Provide the [x, y] coordinate of the cell's center where the given text is located.  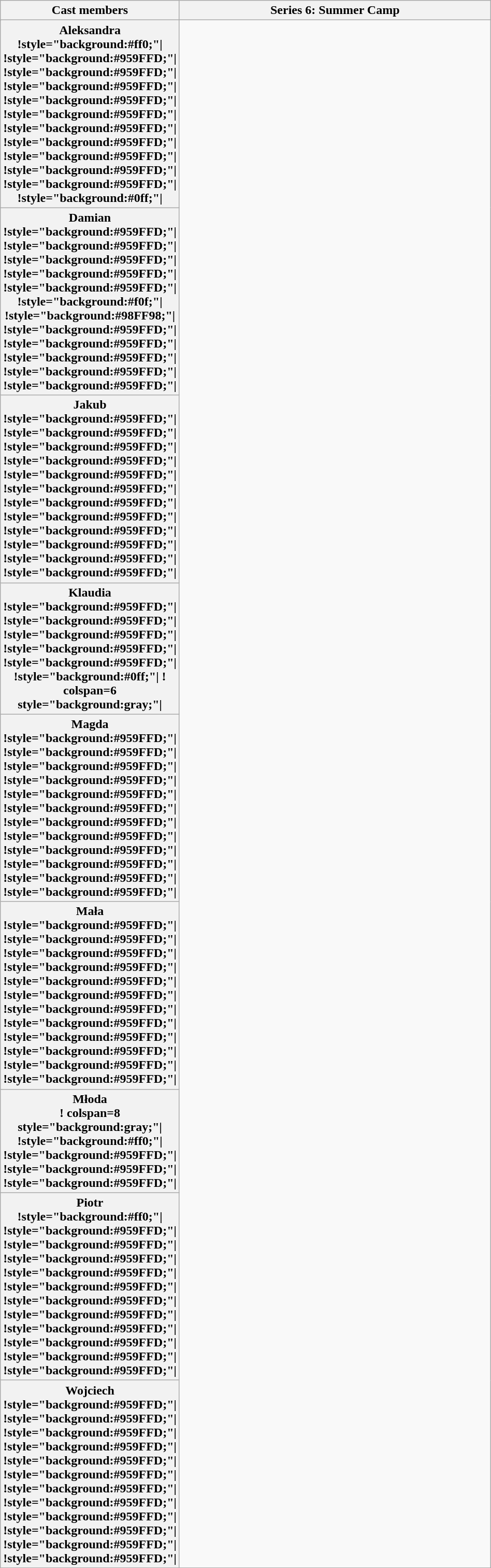
Series 6: Summer Camp [335, 10]
Cast members [90, 10]
